Search for the cell housing the specified text and yield its [x, y] center coordinate. 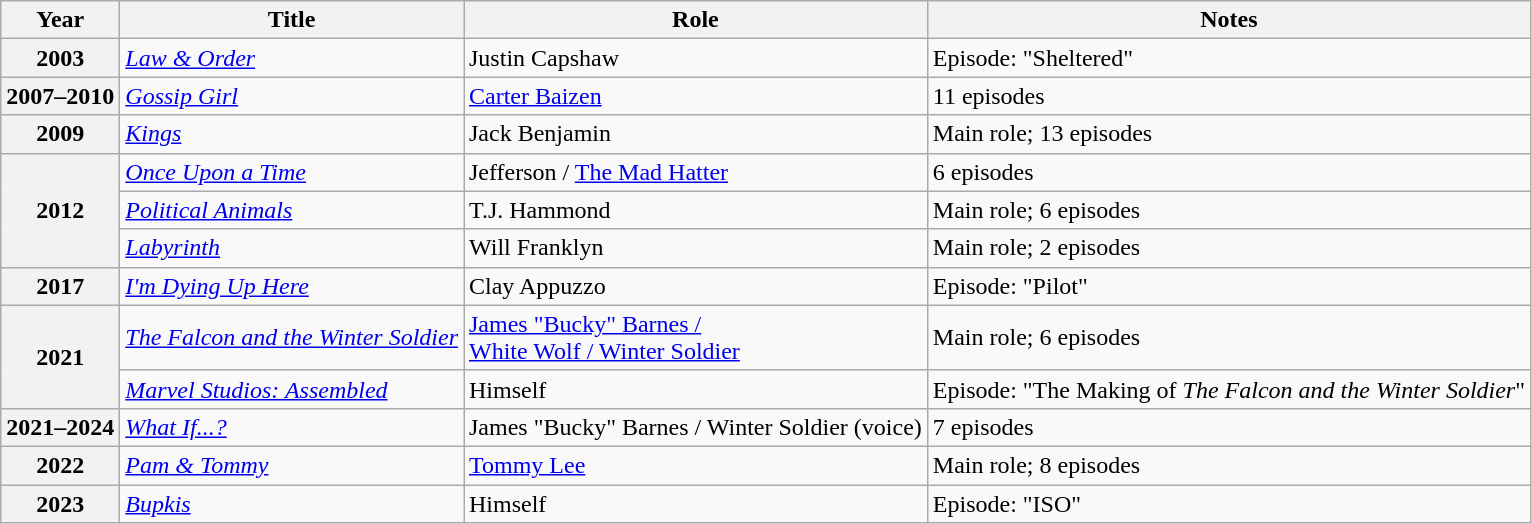
Episode: "Sheltered" [1228, 58]
Pam & Tommy [292, 465]
2007–2010 [60, 96]
6 episodes [1228, 172]
Main role; 2 episodes [1228, 248]
Bupkis [292, 503]
Notes [1228, 20]
Jack Benjamin [696, 134]
Jefferson / The Mad Hatter [696, 172]
Title [292, 20]
Will Franklyn [696, 248]
2023 [60, 503]
2003 [60, 58]
7 episodes [1228, 427]
James "Bucky" Barnes / Winter Soldier (voice) [696, 427]
I'm Dying Up Here [292, 286]
2022 [60, 465]
11 episodes [1228, 96]
Year [60, 20]
Justin Capshaw [696, 58]
2009 [60, 134]
2017 [60, 286]
Carter Baizen [696, 96]
Gossip Girl [292, 96]
Clay Appuzzo [696, 286]
What If...? [292, 427]
Episode: "The Making of The Falcon and the Winter Soldier" [1228, 389]
Political Animals [292, 210]
Kings [292, 134]
Main role; 8 episodes [1228, 465]
Law & Order [292, 58]
Labyrinth [292, 248]
Once Upon a Time [292, 172]
The Falcon and the Winter Soldier [292, 338]
Marvel Studios: Assembled [292, 389]
2012 [60, 210]
T.J. Hammond [696, 210]
2021 [60, 356]
Tommy Lee [696, 465]
Episode: "ISO" [1228, 503]
James "Bucky" Barnes / White Wolf / Winter Soldier [696, 338]
2021–2024 [60, 427]
Role [696, 20]
Episode: "Pilot" [1228, 286]
Main role; 13 episodes [1228, 134]
